Find where the given text appears and provide that cell's center as [X, Y] coordinate. 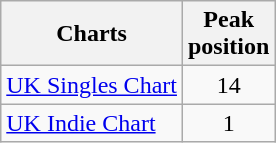
Peakposition [228, 34]
14 [228, 85]
UK Singles Chart [92, 85]
Charts [92, 34]
1 [228, 123]
UK Indie Chart [92, 123]
